From the cell containing the given text, extract its center point as [X, Y] coordinate. 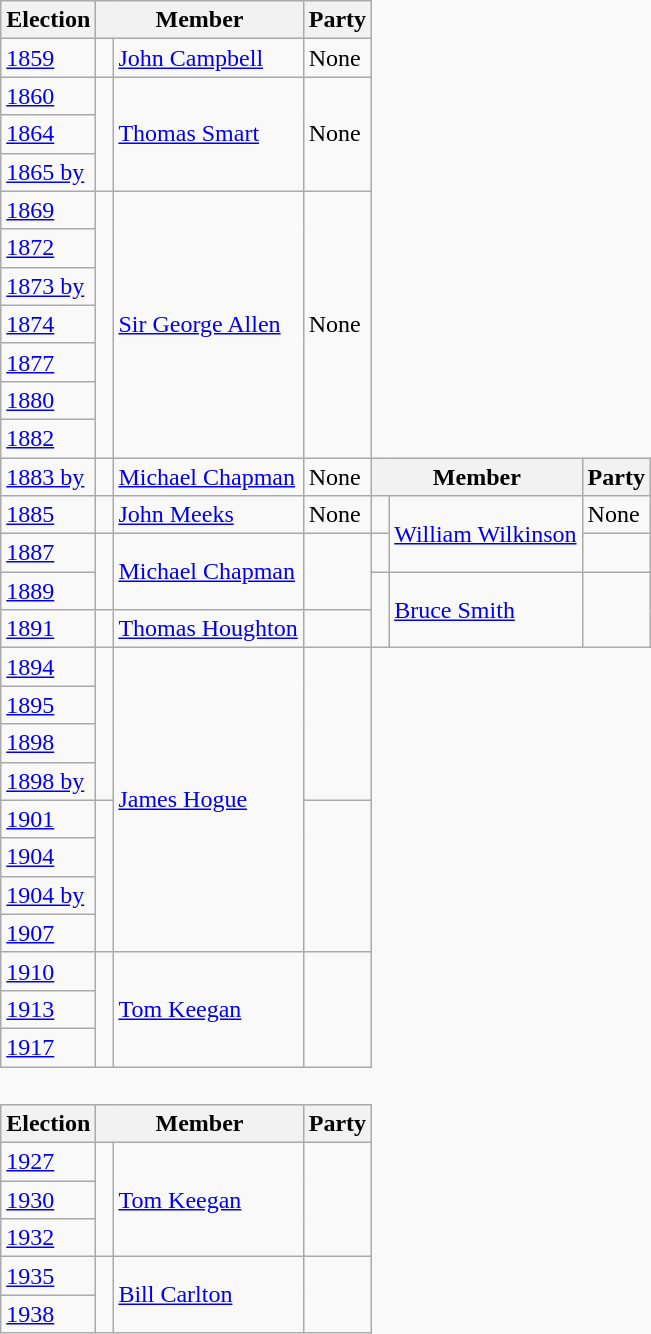
Sir George Allen [208, 324]
1935 [48, 1276]
1901 [48, 819]
1910 [48, 971]
Bill Carlton [208, 1295]
1894 [48, 667]
1877 [48, 362]
1883 by [48, 477]
1927 [48, 1162]
1904 by [48, 895]
1874 [48, 324]
1872 [48, 248]
1938 [48, 1314]
1891 [48, 629]
John Campbell [208, 58]
1882 [48, 438]
John Meeks [208, 515]
William Wilkinson [486, 534]
1917 [48, 1047]
1904 [48, 857]
Bruce Smith [486, 610]
James Hogue [208, 800]
1889 [48, 591]
1865 by [48, 172]
1898 by [48, 781]
1880 [48, 400]
1864 [48, 134]
1869 [48, 210]
1859 [48, 58]
1860 [48, 96]
Thomas Houghton [208, 629]
1885 [48, 515]
1898 [48, 743]
1895 [48, 705]
Thomas Smart [208, 134]
1907 [48, 933]
1930 [48, 1200]
1873 by [48, 286]
1932 [48, 1238]
1913 [48, 1009]
1887 [48, 553]
